Return (X, Y) of the center of cell containing provided text 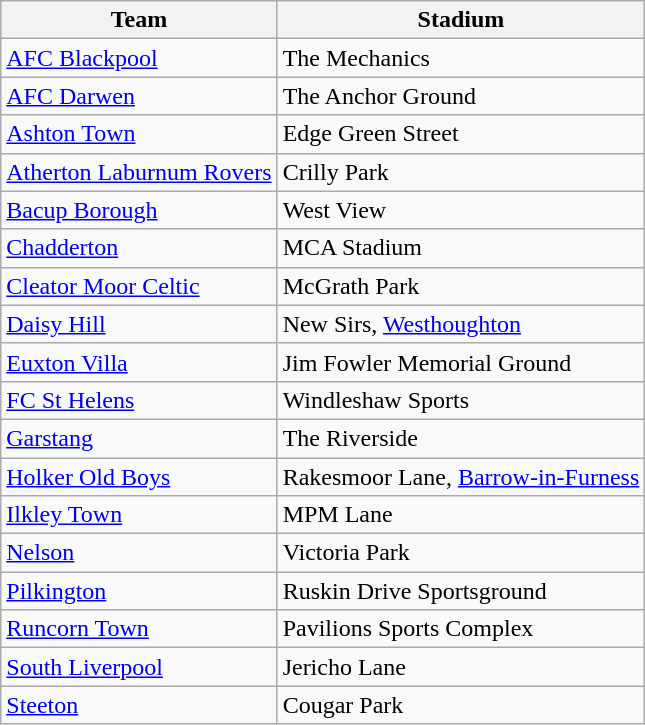
Cleator Moor Celtic (139, 286)
Jim Fowler Memorial Ground (461, 362)
FC St Helens (139, 400)
Steeton (139, 705)
Chadderton (139, 248)
Stadium (461, 20)
Cougar Park (461, 705)
South Liverpool (139, 667)
AFC Blackpool (139, 58)
Edge Green Street (461, 134)
Nelson (139, 553)
Pavilions Sports Complex (461, 629)
MCA Stadium (461, 248)
Jericho Lane (461, 667)
Euxton Villa (139, 362)
West View (461, 210)
Victoria Park (461, 553)
AFC Darwen (139, 96)
MPM Lane (461, 515)
Crilly Park (461, 172)
The Anchor Ground (461, 96)
Pilkington (139, 591)
Ilkley Town (139, 515)
Windleshaw Sports (461, 400)
Team (139, 20)
Bacup Borough (139, 210)
Daisy Hill (139, 324)
Rakesmoor Lane, Barrow-in-Furness (461, 477)
Ruskin Drive Sportsground (461, 591)
McGrath Park (461, 286)
The Mechanics (461, 58)
The Riverside (461, 438)
Runcorn Town (139, 629)
Atherton Laburnum Rovers (139, 172)
Holker Old Boys (139, 477)
Ashton Town (139, 134)
New Sirs, Westhoughton (461, 324)
Garstang (139, 438)
